Return [X, Y] of the center of cell containing provided text 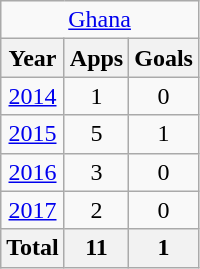
Ghana [100, 20]
3 [96, 172]
Total [33, 248]
2017 [33, 210]
2014 [33, 96]
2 [96, 210]
11 [96, 248]
Year [33, 58]
Apps [96, 58]
5 [96, 134]
2016 [33, 172]
Goals [164, 58]
2015 [33, 134]
